Find where the given text appears and provide that cell's center as [X, Y] coordinate. 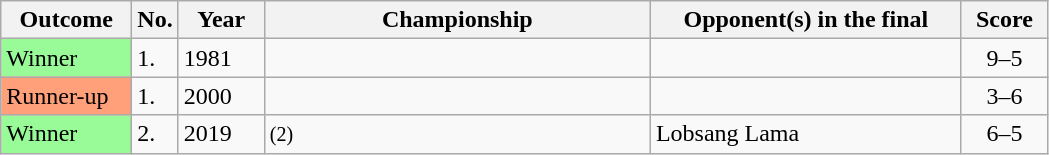
Runner-up [66, 96]
Outcome [66, 20]
2. [155, 134]
1981 [221, 58]
Score [1004, 20]
(2) [457, 134]
6–5 [1004, 134]
9–5 [1004, 58]
2000 [221, 96]
Championship [457, 20]
2019 [221, 134]
Year [221, 20]
No. [155, 20]
Opponent(s) in the final [806, 20]
Lobsang Lama [806, 134]
3–6 [1004, 96]
